Output the [X, Y] coordinate of the center of the cell containing the given text.  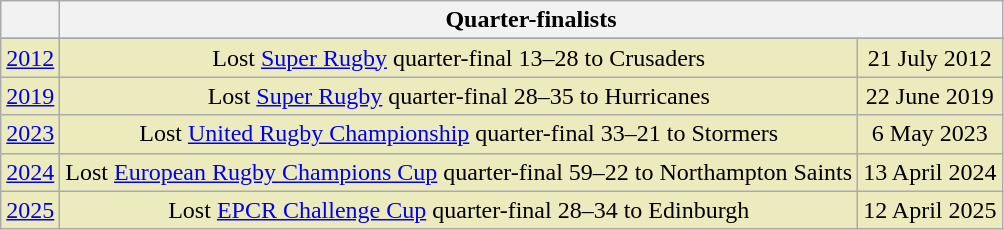
2019 [30, 96]
Lost European Rugby Champions Cup quarter-final 59–22 to Northampton Saints [459, 172]
12 April 2025 [930, 210]
Lost Super Rugby quarter-final 28–35 to Hurricanes [459, 96]
13 April 2024 [930, 172]
6 May 2023 [930, 134]
Lost Super Rugby quarter-final 13–28 to Crusaders [459, 58]
2023 [30, 134]
21 July 2012 [930, 58]
Lost EPCR Challenge Cup quarter-final 28–34 to Edinburgh [459, 210]
2024 [30, 172]
2025 [30, 210]
Quarter-finalists [531, 20]
2012 [30, 58]
Lost United Rugby Championship quarter-final 33–21 to Stormers [459, 134]
22 June 2019 [930, 96]
